Output the (x, y) coordinate of the center of the cell containing the given text.  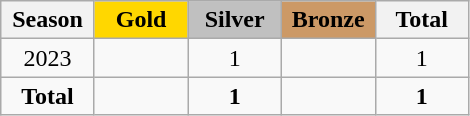
Silver (235, 20)
Gold (141, 20)
2023 (48, 58)
Season (48, 20)
Bronze (328, 20)
